Search for the cell housing the specified text and yield its (x, y) center coordinate. 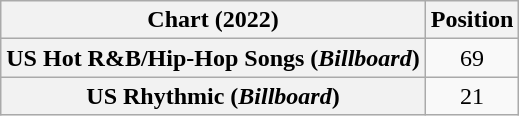
Position (472, 20)
US Hot R&B/Hip-Hop Songs (Billboard) (213, 58)
US Rhythmic (Billboard) (213, 96)
21 (472, 96)
Chart (2022) (213, 20)
69 (472, 58)
